Locate the cell with the specified text and output its (x, y) center coordinate. 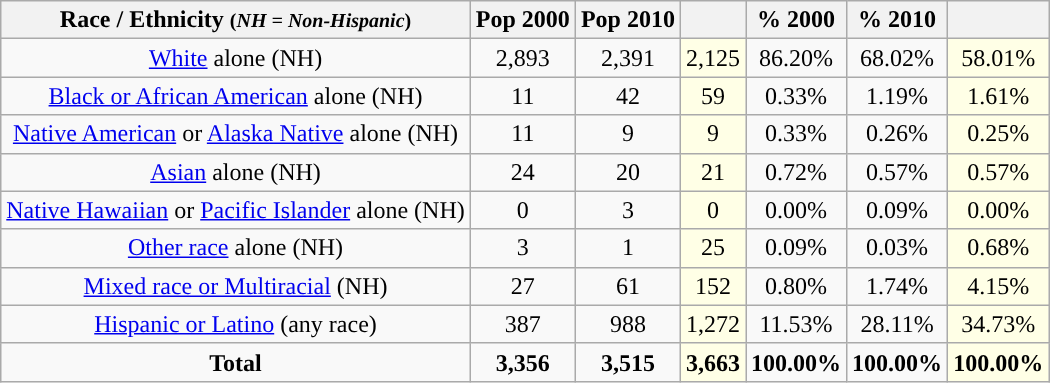
11.53% (796, 324)
1,272 (712, 324)
Native Hawaiian or Pacific Islander alone (NH) (236, 210)
20 (628, 172)
1.61% (998, 96)
Race / Ethnicity (NH = Non-Hispanic) (236, 20)
Other race alone (NH) (236, 248)
86.20% (796, 58)
3,663 (712, 362)
42 (628, 96)
1.19% (898, 96)
0.26% (898, 134)
4.15% (998, 286)
Black or African American alone (NH) (236, 96)
3,356 (522, 362)
0.68% (998, 248)
68.02% (898, 58)
34.73% (998, 324)
59 (712, 96)
28.11% (898, 324)
2,893 (522, 58)
Native American or Alaska Native alone (NH) (236, 134)
25 (712, 248)
387 (522, 324)
0.72% (796, 172)
Hispanic or Latino (any race) (236, 324)
152 (712, 286)
21 (712, 172)
2,125 (712, 58)
1 (628, 248)
1.74% (898, 286)
Pop 2000 (522, 20)
0.25% (998, 134)
Total (236, 362)
24 (522, 172)
988 (628, 324)
Mixed race or Multiracial (NH) (236, 286)
% 2010 (898, 20)
3,515 (628, 362)
White alone (NH) (236, 58)
58.01% (998, 58)
Asian alone (NH) (236, 172)
0.80% (796, 286)
27 (522, 286)
61 (628, 286)
0.03% (898, 248)
2,391 (628, 58)
% 2000 (796, 20)
Pop 2010 (628, 20)
